Output the (X, Y) coordinate of the center of the cell containing the given text.  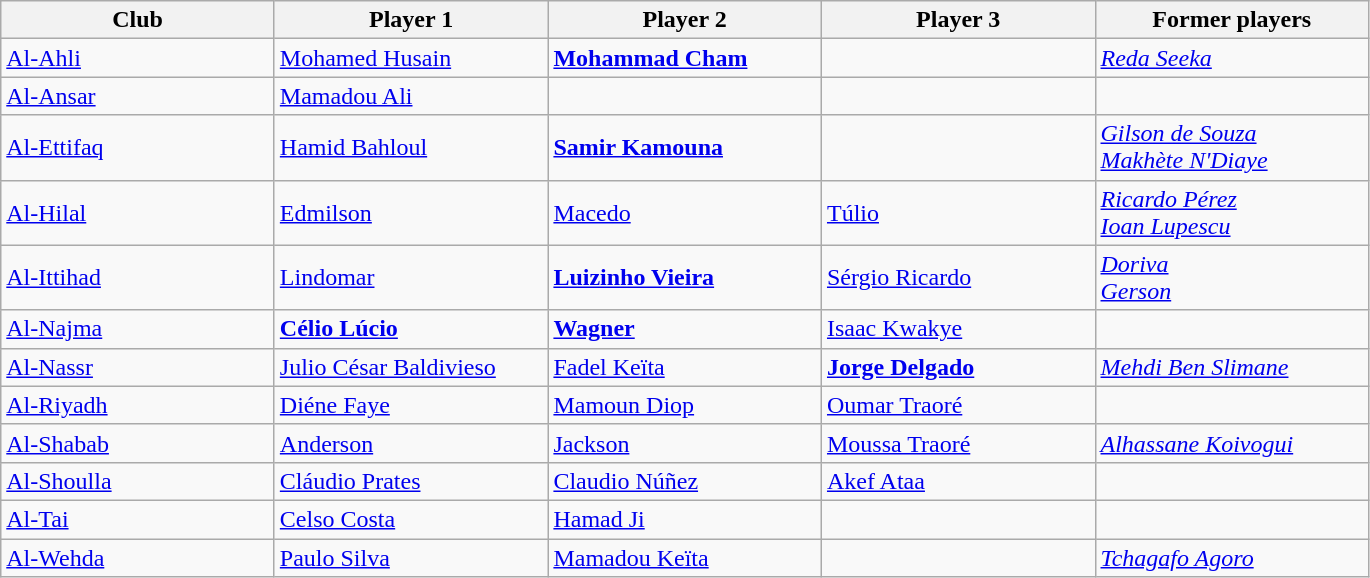
Tchagafo Agoro (1232, 557)
Jorge Delgado (958, 367)
Al-Shoulla (138, 481)
Mehdi Ben Slimane (1232, 367)
Reda Seeka (1232, 58)
Mamadou Keïta (685, 557)
Paulo Silva (411, 557)
Doriva Gerson (1232, 278)
Al-Najma (138, 329)
Julio César Baldivieso (411, 367)
Túlio (958, 212)
Diéne Faye (411, 405)
Isaac Kwakye (958, 329)
Al-Ansar (138, 96)
Fadel Keïta (685, 367)
Al-Riyadh (138, 405)
Wagner (685, 329)
Al-Tai (138, 519)
Moussa Traoré (958, 443)
Claudio Núñez (685, 481)
Hamid Bahloul (411, 148)
Gilson de Souza Makhète N'Diaye (1232, 148)
Sérgio Ricardo (958, 278)
Al-Shabab (138, 443)
Alhassane Koivogui (1232, 443)
Al-Ettifaq (138, 148)
Edmilson (411, 212)
Al-Ittihad (138, 278)
Player 2 (685, 20)
Former players (1232, 20)
Mamadou Ali (411, 96)
Al-Nassr (138, 367)
Mohamed Husain (411, 58)
Samir Kamouna (685, 148)
Mohammad Cham (685, 58)
Player 3 (958, 20)
Macedo (685, 212)
Oumar Traoré (958, 405)
Jackson (685, 443)
Luizinho Vieira (685, 278)
Celso Costa (411, 519)
Anderson (411, 443)
Player 1 (411, 20)
Lindomar (411, 278)
Club (138, 20)
Al-Hilal (138, 212)
Hamad Ji (685, 519)
Akef Ataa (958, 481)
Ricardo Pérez Ioan Lupescu (1232, 212)
Al-Wehda (138, 557)
Al-Ahli (138, 58)
Mamoun Diop (685, 405)
Célio Lúcio (411, 329)
Cláudio Prates (411, 481)
